Provide the [x, y] coordinate of the cell's center where the given text is located.  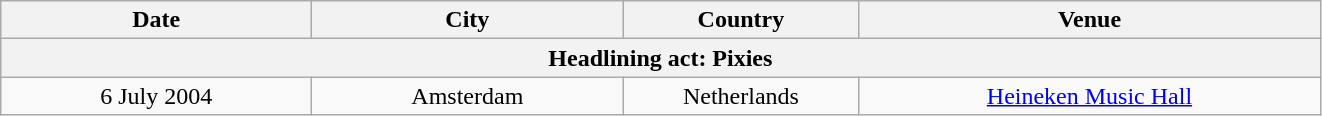
Netherlands [741, 96]
City [468, 20]
Date [156, 20]
Amsterdam [468, 96]
6 July 2004 [156, 96]
Headlining act: Pixies [660, 58]
Country [741, 20]
Heineken Music Hall [1090, 96]
Venue [1090, 20]
